For the text-containing cell, return its midpoint in (X, Y) coordinate format. 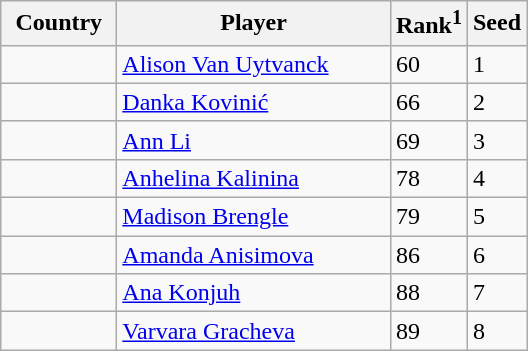
1 (496, 64)
Country (59, 24)
7 (496, 293)
6 (496, 255)
86 (428, 255)
69 (428, 140)
3 (496, 140)
4 (496, 178)
Player (254, 24)
2 (496, 102)
Amanda Anisimova (254, 255)
Varvara Gracheva (254, 331)
8 (496, 331)
60 (428, 64)
88 (428, 293)
78 (428, 178)
5 (496, 217)
Seed (496, 24)
79 (428, 217)
89 (428, 331)
66 (428, 102)
Ann Li (254, 140)
Ana Konjuh (254, 293)
Danka Kovinić (254, 102)
Madison Brengle (254, 217)
Alison Van Uytvanck (254, 64)
Anhelina Kalinina (254, 178)
Rank1 (428, 24)
